Determine the [X, Y] coordinate at the center of the cell enclosing the given text.  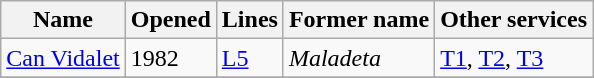
Name [63, 20]
Lines [250, 20]
Maladeta [358, 58]
Can Vidalet [63, 58]
L5 [250, 58]
Opened [170, 20]
Other services [514, 20]
Former name [358, 20]
T1, T2, T3 [514, 58]
1982 [170, 58]
